Identify which cell holds the provided text, then report its [x, y] central coordinate. 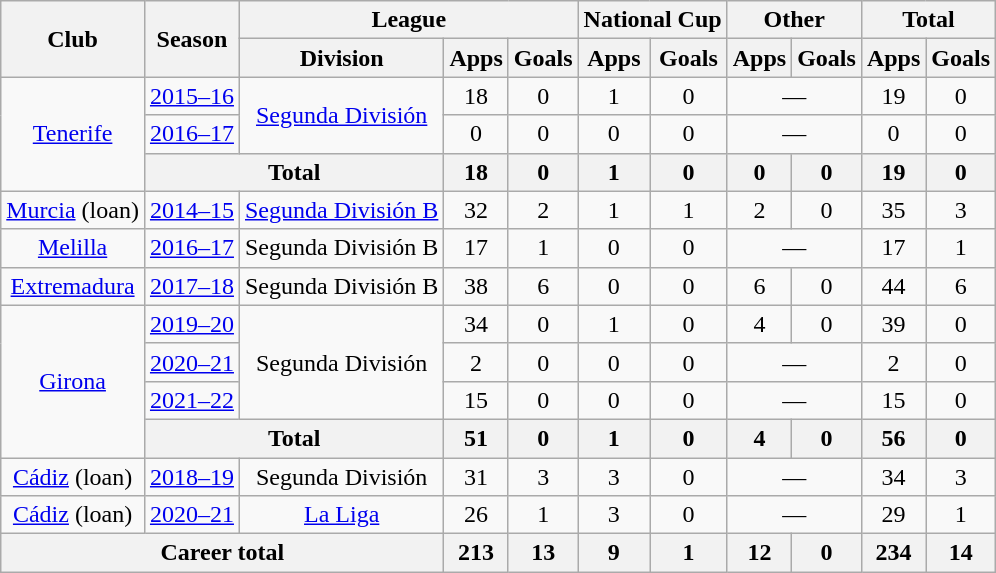
Girona [73, 381]
51 [476, 438]
31 [476, 477]
Extremadura [73, 286]
Season [192, 39]
38 [476, 286]
Career total [222, 553]
39 [893, 324]
2021–22 [192, 400]
29 [893, 515]
2019–20 [192, 324]
Tenerife [73, 134]
2015–16 [192, 96]
Murcia (loan) [73, 210]
Other [794, 20]
2017–18 [192, 286]
9 [614, 553]
Club [73, 39]
213 [476, 553]
La Liga [341, 515]
26 [476, 515]
2018–19 [192, 477]
National Cup [652, 20]
Melilla [73, 248]
13 [543, 553]
35 [893, 210]
14 [961, 553]
12 [759, 553]
234 [893, 553]
56 [893, 438]
32 [476, 210]
Division [341, 58]
League [408, 20]
44 [893, 286]
2014–15 [192, 210]
